Determine the (x, y) coordinate at the center of the cell enclosing the given text.  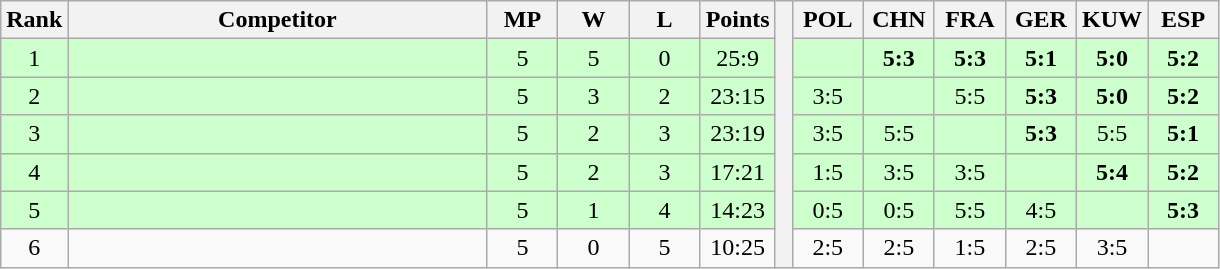
POL (828, 20)
L (664, 20)
ESP (1184, 20)
5:4 (1112, 172)
W (594, 20)
KUW (1112, 20)
MP (522, 20)
GER (1040, 20)
23:15 (738, 96)
6 (34, 248)
Points (738, 20)
14:23 (738, 210)
Rank (34, 20)
17:21 (738, 172)
25:9 (738, 58)
CHN (898, 20)
10:25 (738, 248)
23:19 (738, 134)
4:5 (1040, 210)
FRA (970, 20)
Competitor (278, 20)
